Extract the [X, Y] coordinate from the center of the cell holding the provided text.  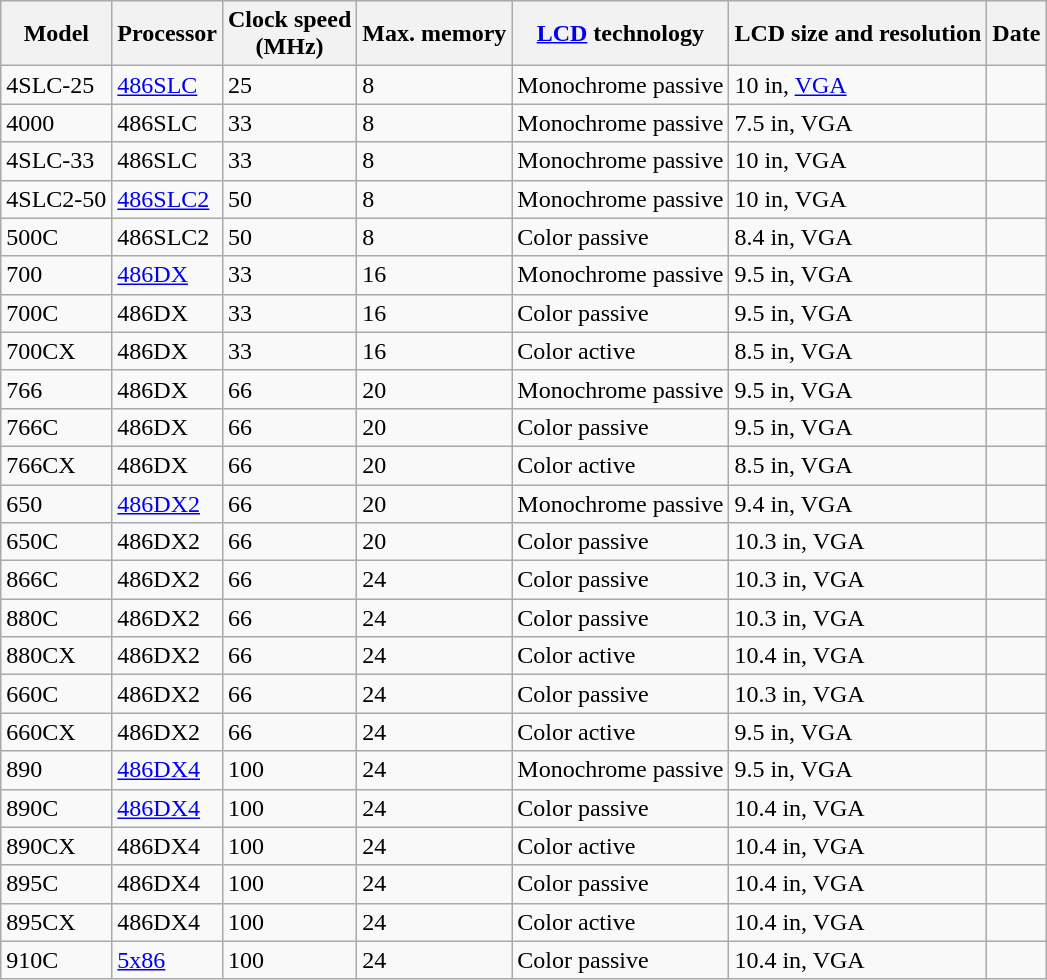
500C [56, 237]
880C [56, 618]
Model [56, 34]
25 [289, 85]
8.4 in, VGA [858, 237]
766 [56, 389]
4000 [56, 123]
766CX [56, 465]
4SLC2-50 [56, 199]
7.5 in, VGA [858, 123]
866C [56, 580]
Date [1016, 34]
660CX [56, 732]
650C [56, 542]
4SLC-33 [56, 161]
660C [56, 694]
890 [56, 770]
880CX [56, 656]
Max. memory [434, 34]
895C [56, 884]
700CX [56, 351]
890C [56, 808]
9.4 in, VGA [858, 503]
650 [56, 503]
700C [56, 313]
LCD size and resolution [858, 34]
5x86 [168, 960]
766C [56, 427]
LCD technology [620, 34]
Processor [168, 34]
700 [56, 275]
Clock speed(MHz) [289, 34]
890CX [56, 846]
910C [56, 960]
4SLC-25 [56, 85]
895CX [56, 922]
